Scan for the cell matching the given text and deliver its [X, Y] coordinate at center. 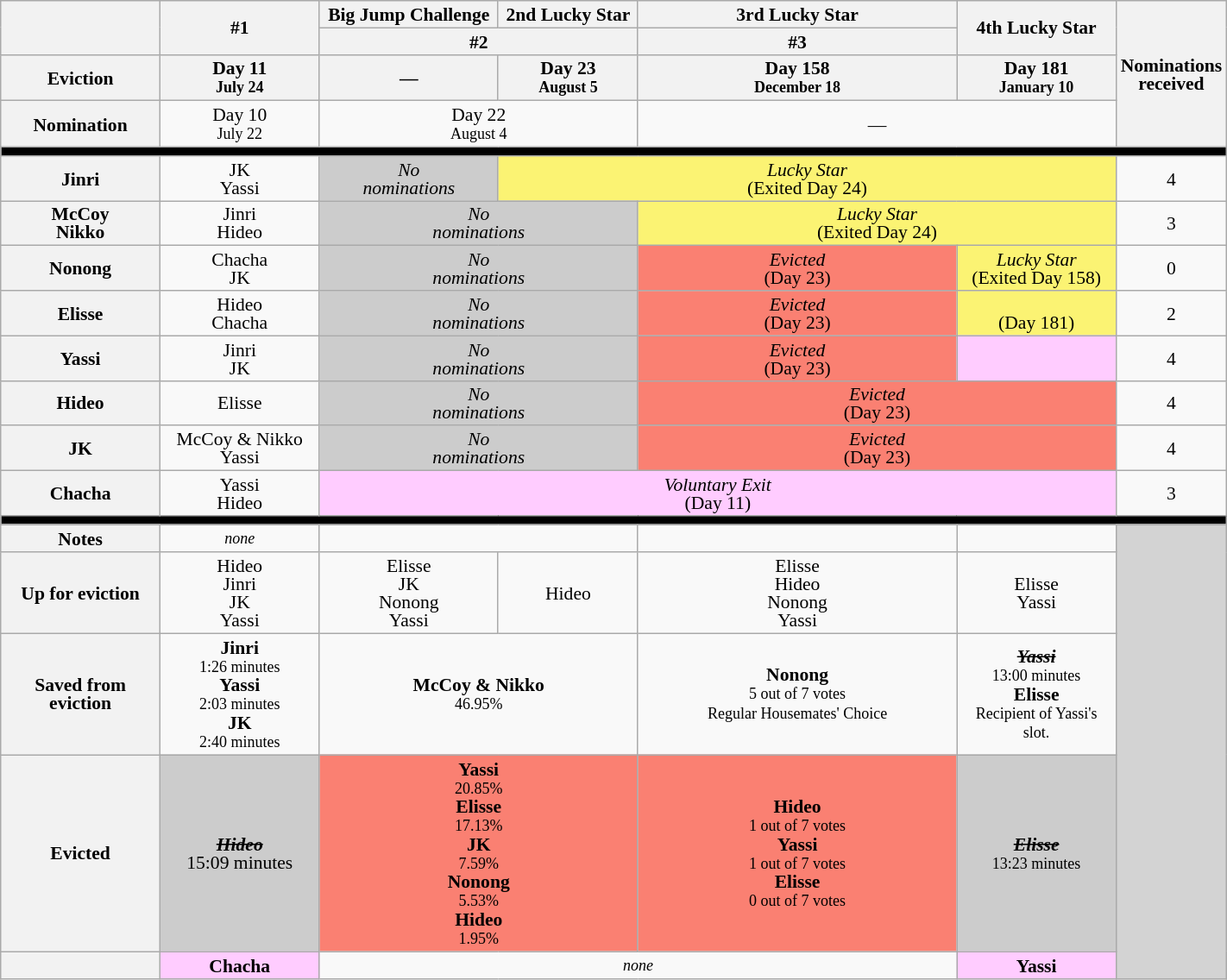
HideoJinriJKYassi [240, 594]
Day 158December 18 [797, 78]
McCoy & NikkoYassi [240, 449]
Day 10July 22 [240, 124]
Nominationsreceived [1172, 74]
Elisse13:23 minutes [1037, 853]
2nd Lucky Star [568, 14]
#2 [478, 41]
Jinri [81, 179]
YassiHideo [240, 493]
Day 11July 24 [240, 78]
Nonong5 out of 7 votesRegular Housemates' Choice [797, 695]
#1 [240, 28]
0 [1172, 268]
Big Jump Challenge [409, 14]
Saved from eviction [81, 695]
JinriHideo [240, 223]
Evicted [81, 853]
(Day 181) [1037, 313]
Nonong [81, 268]
#3 [797, 41]
4th Lucky Star [1037, 28]
JinriJK [240, 358]
Yassi13:00 minutesElisseRecipient of Yassi's slot. [1037, 695]
HideoChacha [240, 313]
JKYassi [240, 179]
Hideo1 out of 7 votesYassi1 out of 7 votesElisse0 out of 7 votes [797, 853]
Lucky Star(Exited Day 158) [1037, 268]
ElisseYassi [1037, 594]
Up for eviction [81, 594]
McCoyNikko [81, 223]
Hideo15:09 minutes [240, 853]
Yassi20.85%Elisse17.13%JK7.59%Nonong5.53%Hideo1.95% [478, 853]
Jinri1:26 minutesYassi2:03 minutesJK2:40 minutes [240, 695]
Day 181January 10 [1037, 78]
Nomination [81, 124]
McCoy & Nikko46.95% [478, 695]
Voluntary Exit(Day 11) [718, 493]
ChachaJK [240, 268]
Day 22August 4 [478, 124]
3rd Lucky Star [797, 14]
Notes [81, 538]
2 [1172, 313]
ElisseJKNonongYassi [409, 594]
Eviction [81, 78]
JK [81, 449]
ElisseHideoNonongYassi [797, 594]
Day 23August 5 [568, 78]
